Capture the cell that displays the provided text and extract its (X, Y) central coordinate. 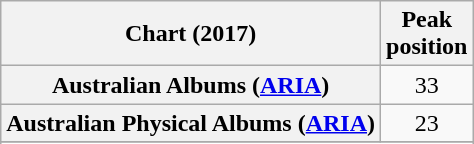
Australian Albums (ARIA) (191, 85)
Australian Physical Albums (ARIA) (191, 123)
Chart (2017) (191, 34)
23 (427, 123)
33 (427, 85)
Peakposition (427, 34)
